Detect which cell encompasses the target text, then output its [X, Y] center coordinate. 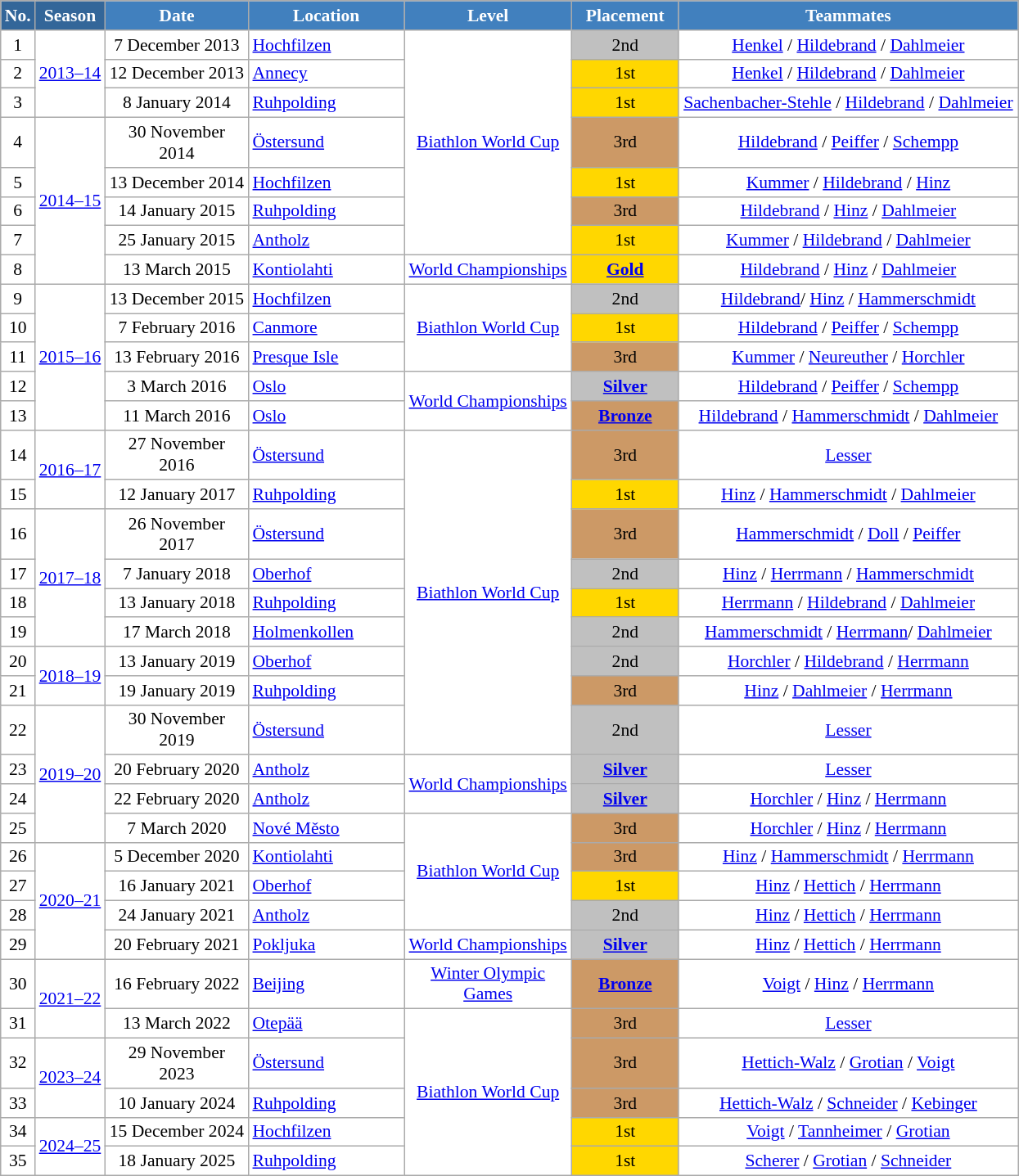
25 [18, 828]
7 January 2018 [177, 574]
20 [18, 661]
12 January 2017 [177, 495]
Hettich-Walz / Grotian / Voigt [848, 1064]
7 December 2013 [177, 45]
7 February 2016 [177, 328]
2015–16 [70, 357]
Sachenbacher-Stehle / Hildebrand / Dahlmeier [848, 103]
Annecy [326, 74]
Nové Město [326, 828]
Beijing [326, 984]
3 March 2016 [177, 386]
26 November 2017 [177, 534]
28 [18, 916]
19 January 2019 [177, 691]
34 [18, 1132]
20 February 2020 [177, 770]
31 [18, 1024]
8 [18, 270]
Hammerschmidt / Doll / Peiffer [848, 534]
2017–18 [70, 578]
Hammerschmidt / Herrmann/ Dahlmeier [848, 633]
15 December 2024 [177, 1132]
13 March 2015 [177, 270]
21 [18, 691]
2016–17 [70, 470]
Date [177, 16]
Kummer / Neureuther / Horchler [848, 358]
No. [18, 16]
Teammates [848, 16]
2014–15 [70, 201]
13 March 2022 [177, 1024]
33 [18, 1103]
2024–25 [70, 1146]
2019–20 [70, 773]
Otepää [326, 1024]
6 [18, 211]
2 [18, 74]
24 January 2021 [177, 916]
Horchler / Hildebrand / Herrmann [848, 661]
13 December 2014 [177, 182]
22 [18, 730]
8 January 2014 [177, 103]
Hinz / Hammerschmidt / Dahlmeier [848, 495]
18 [18, 603]
22 February 2020 [177, 799]
19 [18, 633]
11 [18, 358]
16 [18, 534]
13 February 2016 [177, 358]
17 [18, 574]
Holmenkollen [326, 633]
26 [18, 857]
4 [18, 142]
5 [18, 182]
2023–24 [70, 1079]
17 March 2018 [177, 633]
Presque Isle [326, 358]
13 December 2015 [177, 299]
2013–14 [70, 74]
9 [18, 299]
Kummer / Hildebrand / Dahlmeier [848, 241]
Kummer / Hildebrand / Hinz [848, 182]
Herrmann / Hildebrand / Dahlmeier [848, 603]
Scherer / Grotian / Schneider [848, 1161]
Placement [625, 16]
Canmore [326, 328]
30 November 2014 [177, 142]
3 [18, 103]
2020–21 [70, 900]
5 December 2020 [177, 857]
13 [18, 416]
Voigt / Hinz / Herrmann [848, 984]
10 [18, 328]
18 January 2025 [177, 1161]
13 January 2019 [177, 661]
24 [18, 799]
1 [18, 45]
27 [18, 886]
14 [18, 455]
32 [18, 1064]
12 December 2013 [177, 74]
29 [18, 944]
7 [18, 241]
12 [18, 386]
Gold [625, 270]
Hinz / Herrmann / Hammerschmidt [848, 574]
2021–22 [70, 998]
23 [18, 770]
Hettich-Walz / Schneider / Kebinger [848, 1103]
Season [70, 16]
Pokljuka [326, 944]
27 November 2016 [177, 455]
35 [18, 1161]
Voigt / Tannheimer / Grotian [848, 1132]
2018–19 [70, 676]
Hildebrand / Hammerschmidt / Dahlmeier [848, 416]
Hildebrand/ Hinz / Hammerschmidt [848, 299]
7 March 2020 [177, 828]
30 [18, 984]
20 February 2021 [177, 944]
13 January 2018 [177, 603]
Location [326, 16]
29 November 2023 [177, 1064]
11 March 2016 [177, 416]
14 January 2015 [177, 211]
16 January 2021 [177, 886]
30 November 2019 [177, 730]
16 February 2022 [177, 984]
Hinz / Hammerschmidt / Herrmann [848, 857]
10 January 2024 [177, 1103]
25 January 2015 [177, 241]
Level [488, 16]
Winter Olympic Games [488, 984]
Hinz / Dahlmeier / Herrmann [848, 691]
15 [18, 495]
